Detect which cell encompasses the target text, then output its (x, y) center coordinate. 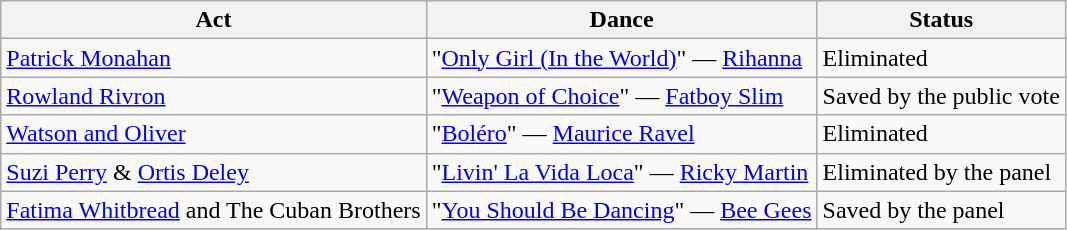
Patrick Monahan (214, 58)
"Boléro" — Maurice Ravel (622, 134)
"You Should Be Dancing" — Bee Gees (622, 210)
Status (941, 20)
Dance (622, 20)
Eliminated by the panel (941, 172)
"Weapon of Choice" — Fatboy Slim (622, 96)
Act (214, 20)
Saved by the panel (941, 210)
"Livin' La Vida Loca" — Ricky Martin (622, 172)
Watson and Oliver (214, 134)
Saved by the public vote (941, 96)
Fatima Whitbread and The Cuban Brothers (214, 210)
"Only Girl (In the World)" — Rihanna (622, 58)
Suzi Perry & Ortis Deley (214, 172)
Rowland Rivron (214, 96)
